From the cell containing the given text, extract its center point as [x, y] coordinate. 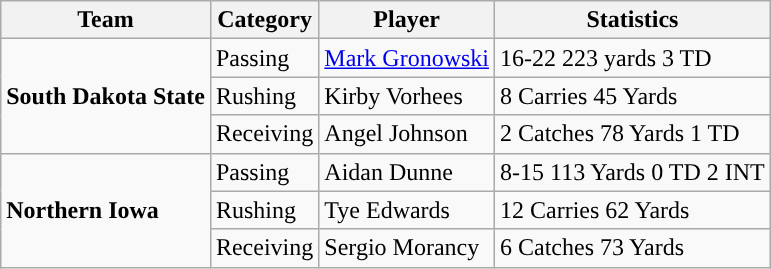
2 Catches 78 Yards 1 TD [633, 134]
8-15 113 Yards 0 TD 2 INT [633, 172]
Sergio Morancy [407, 248]
16-22 223 yards 3 TD [633, 58]
Statistics [633, 20]
Category [264, 20]
8 Carries 45 Yards [633, 96]
Northern Iowa [106, 210]
South Dakota State [106, 96]
Player [407, 20]
Aidan Dunne [407, 172]
6 Catches 73 Yards [633, 248]
12 Carries 62 Yards [633, 210]
Angel Johnson [407, 134]
Kirby Vorhees [407, 96]
Tye Edwards [407, 210]
Mark Gronowski [407, 58]
Team [106, 20]
